Determine the [X, Y] coordinate at the center of the cell enclosing the given text.  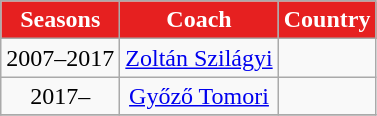
Győző Tomori [199, 96]
2017– [60, 96]
Country [327, 20]
Zoltán Szilágyi [199, 58]
Coach [199, 20]
Seasons [60, 20]
2007–2017 [60, 58]
